Search for the cell housing the specified text and yield its [x, y] center coordinate. 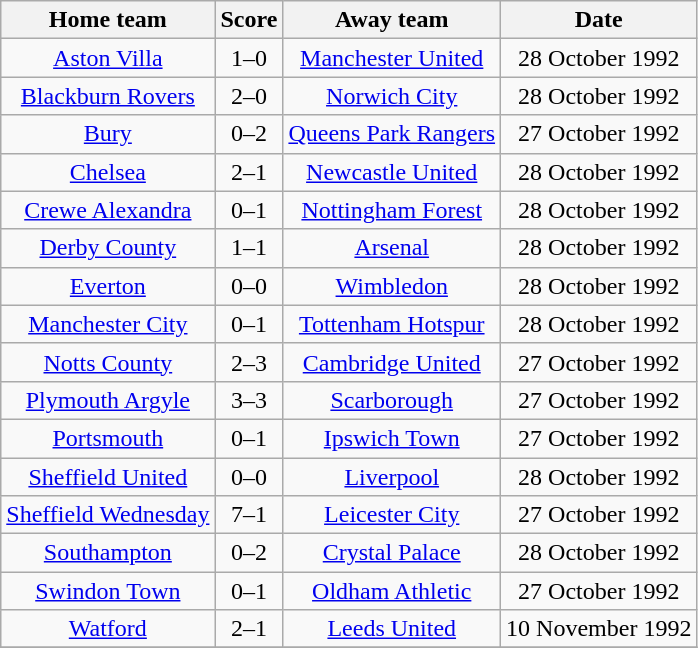
Cambridge United [392, 362]
Crystal Palace [392, 553]
Away team [392, 20]
Leeds United [392, 629]
Manchester United [392, 58]
Leicester City [392, 515]
Wimbledon [392, 286]
Notts County [108, 362]
Queens Park Rangers [392, 134]
Derby County [108, 248]
Arsenal [392, 248]
Nottingham Forest [392, 210]
Plymouth Argyle [108, 400]
Home team [108, 20]
Everton [108, 286]
1–1 [249, 248]
Portsmouth [108, 438]
Crewe Alexandra [108, 210]
Watford [108, 629]
Norwich City [392, 96]
Aston Villa [108, 58]
Newcastle United [392, 172]
2–3 [249, 362]
Blackburn Rovers [108, 96]
Sheffield Wednesday [108, 515]
Tottenham Hotspur [392, 324]
Scarborough [392, 400]
Liverpool [392, 477]
Bury [108, 134]
Sheffield United [108, 477]
2–0 [249, 96]
10 November 1992 [599, 629]
3–3 [249, 400]
Manchester City [108, 324]
Score [249, 20]
Oldham Athletic [392, 591]
Ipswich Town [392, 438]
Date [599, 20]
Swindon Town [108, 591]
Southampton [108, 553]
1–0 [249, 58]
Chelsea [108, 172]
7–1 [249, 515]
